Return the (X, Y) coordinate for the center point of the cell that contains the specified text.  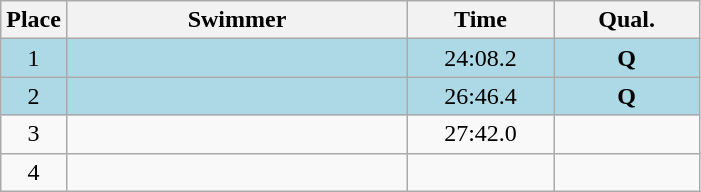
2 (34, 96)
Swimmer (236, 20)
3 (34, 134)
26:46.4 (481, 96)
Time (481, 20)
1 (34, 58)
24:08.2 (481, 58)
Qual. (627, 20)
27:42.0 (481, 134)
Place (34, 20)
4 (34, 172)
